Output the (x, y) coordinate of the center of the cell containing the given text.  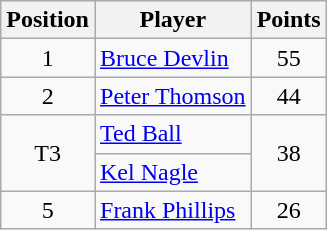
5 (48, 210)
Position (48, 20)
Peter Thomson (172, 96)
38 (288, 153)
Kel Nagle (172, 172)
2 (48, 96)
Points (288, 20)
26 (288, 210)
Frank Phillips (172, 210)
Ted Ball (172, 134)
1 (48, 58)
Bruce Devlin (172, 58)
44 (288, 96)
T3 (48, 153)
Player (172, 20)
55 (288, 58)
